Capture the cell that displays the provided text and extract its (x, y) central coordinate. 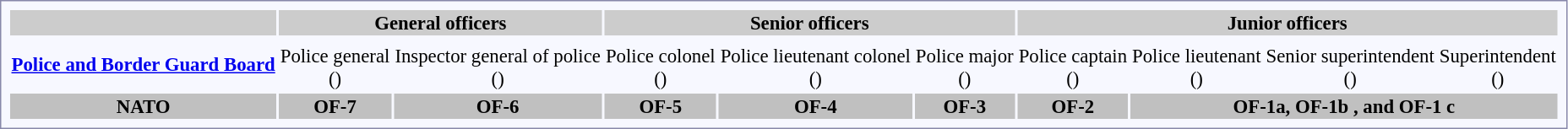
Senior superintendent() (1350, 67)
Police and Border Guard Board (144, 64)
Senior officers (809, 23)
Superintendent() (1497, 67)
OF-4 (815, 106)
NATO (144, 106)
Police lieutenant colonel() (815, 67)
Police lieutenant() (1196, 67)
Junior officers (1288, 23)
OF-6 (498, 106)
Police colonel() (661, 67)
OF-1a, OF-1b , and OF-1 c (1345, 106)
Police general() (335, 67)
OF-5 (661, 106)
Police major() (965, 67)
Inspector general of police() (498, 67)
OF-7 (335, 106)
OF-2 (1073, 106)
General officers (440, 23)
OF-3 (965, 106)
Police captain() (1073, 67)
